Capture the cell that displays the provided text and extract its [x, y] central coordinate. 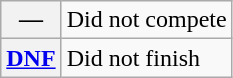
Did not finish [146, 58]
— [31, 20]
Did not compete [146, 20]
DNF [31, 58]
